Provide the (x, y) coordinate of the cell's center where the given text is located.  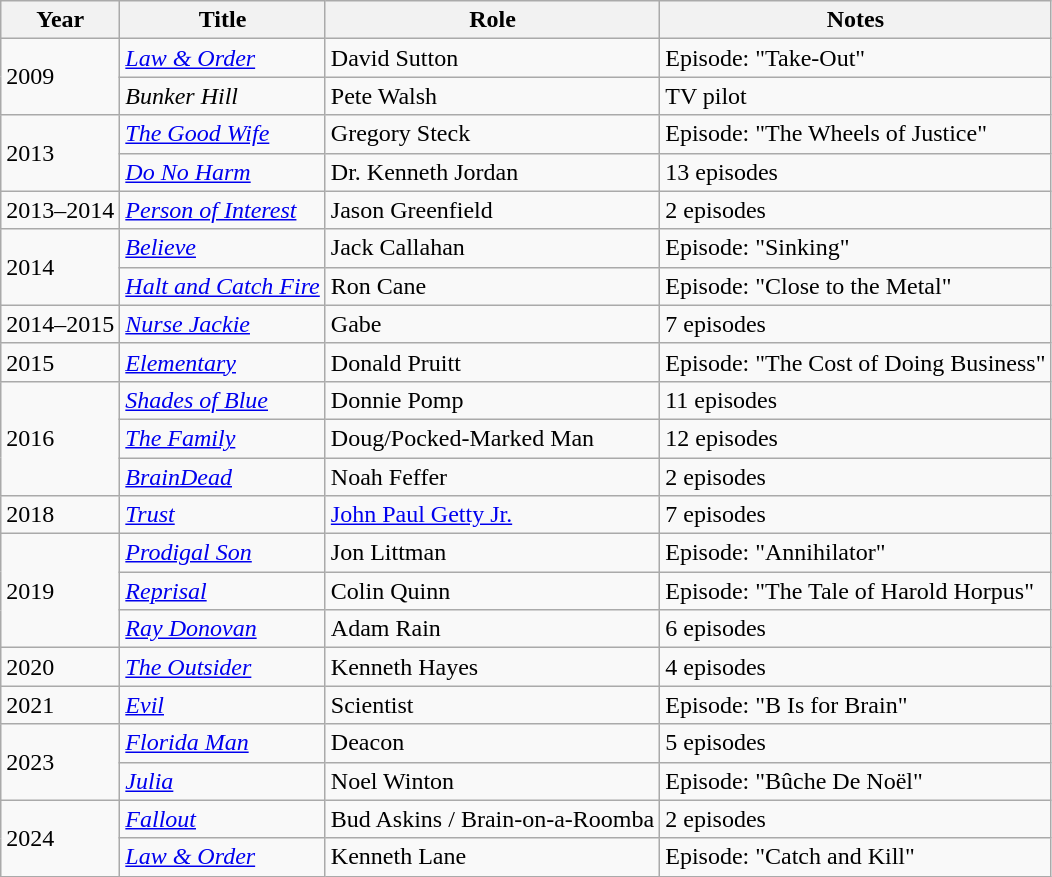
Notes (856, 20)
Ray Donovan (223, 629)
Shades of Blue (223, 400)
2013–2014 (60, 210)
2020 (60, 667)
Gabe (492, 324)
13 episodes (856, 172)
Colin Quinn (492, 591)
Do No Harm (223, 172)
4 episodes (856, 667)
Episode: "The Cost of Doing Business" (856, 362)
Pete Walsh (492, 96)
Role (492, 20)
Deacon (492, 743)
Episode: "The Tale of Harold Horpus" (856, 591)
Gregory Steck (492, 134)
Believe (223, 248)
Jon Littman (492, 553)
Doug/Pocked-Marked Man (492, 438)
Reprisal (223, 591)
Scientist (492, 705)
Prodigal Son (223, 553)
The Family (223, 438)
2015 (60, 362)
2009 (60, 77)
Elementary (223, 362)
2014 (60, 267)
Year (60, 20)
Ron Cane (492, 286)
Episode: "The Wheels of Justice" (856, 134)
Episode: "Annihilator" (856, 553)
Jack Callahan (492, 248)
David Sutton (492, 58)
Person of Interest (223, 210)
12 episodes (856, 438)
The Good Wife (223, 134)
Episode: "Bûche De Noël" (856, 781)
Episode: "Take-Out" (856, 58)
Noah Feffer (492, 477)
Halt and Catch Fire (223, 286)
Bud Askins / Brain-on-a-Roomba (492, 819)
Fallout (223, 819)
Episode: "Close to the Metal" (856, 286)
11 episodes (856, 400)
Nurse Jackie (223, 324)
Kenneth Hayes (492, 667)
2021 (60, 705)
5 episodes (856, 743)
Donnie Pomp (492, 400)
Noel Winton (492, 781)
Jason Greenfield (492, 210)
2014–2015 (60, 324)
2013 (60, 153)
2019 (60, 591)
2018 (60, 515)
2024 (60, 838)
Adam Rain (492, 629)
Title (223, 20)
Episode: "Sinking" (856, 248)
2016 (60, 438)
Episode: "Catch and Kill" (856, 857)
BrainDead (223, 477)
Kenneth Lane (492, 857)
John Paul Getty Jr. (492, 515)
6 episodes (856, 629)
Florida Man (223, 743)
Dr. Kenneth Jordan (492, 172)
Trust (223, 515)
The Outsider (223, 667)
Episode: "B Is for Brain" (856, 705)
Bunker Hill (223, 96)
Donald Pruitt (492, 362)
Evil (223, 705)
2023 (60, 762)
Julia (223, 781)
TV pilot (856, 96)
